Output the [x, y] coordinate of the center of the cell containing the given text.  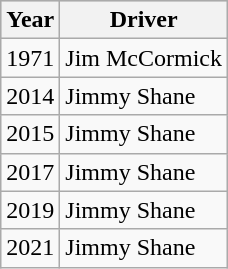
Driver [144, 20]
2014 [30, 96]
2017 [30, 172]
Year [30, 20]
2021 [30, 248]
Jim McCormick [144, 58]
2019 [30, 210]
1971 [30, 58]
2015 [30, 134]
